Identify which cell holds the provided text, then report its [X, Y] central coordinate. 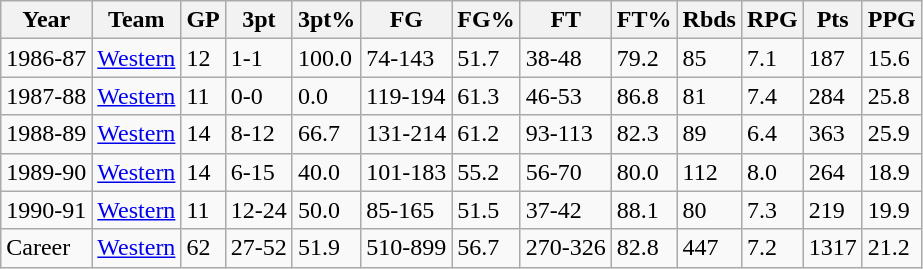
0.0 [326, 96]
85 [709, 58]
74-143 [406, 58]
7.3 [772, 210]
7.4 [772, 96]
15.6 [892, 58]
93-113 [566, 134]
27-52 [258, 248]
86.8 [644, 96]
131-214 [406, 134]
61.2 [486, 134]
112 [709, 172]
100.0 [326, 58]
FG% [486, 20]
1986-87 [46, 58]
88.1 [644, 210]
363 [832, 134]
62 [203, 248]
FT [566, 20]
Pts [832, 20]
51.7 [486, 58]
1-1 [258, 58]
7.2 [772, 248]
FT% [644, 20]
40.0 [326, 172]
51.9 [326, 248]
12-24 [258, 210]
1990-91 [46, 210]
79.2 [644, 58]
1987-88 [46, 96]
101-183 [406, 172]
56.7 [486, 248]
3pt [258, 20]
510-899 [406, 248]
19.9 [892, 210]
270-326 [566, 248]
1988-89 [46, 134]
12 [203, 58]
81 [709, 96]
GP [203, 20]
6.4 [772, 134]
56-70 [566, 172]
284 [832, 96]
447 [709, 248]
Team [136, 20]
25.9 [892, 134]
80 [709, 210]
37-42 [566, 210]
7.1 [772, 58]
1317 [832, 248]
119-194 [406, 96]
82.3 [644, 134]
Career [46, 248]
85-165 [406, 210]
50.0 [326, 210]
25.8 [892, 96]
219 [832, 210]
PPG [892, 20]
66.7 [326, 134]
55.2 [486, 172]
51.5 [486, 210]
264 [832, 172]
80.0 [644, 172]
89 [709, 134]
82.8 [644, 248]
8-12 [258, 134]
187 [832, 58]
Rbds [709, 20]
46-53 [566, 96]
FG [406, 20]
61.3 [486, 96]
8.0 [772, 172]
Year [46, 20]
6-15 [258, 172]
3pt% [326, 20]
RPG [772, 20]
18.9 [892, 172]
1989-90 [46, 172]
21.2 [892, 248]
0-0 [258, 96]
38-48 [566, 58]
